For the text-containing cell, return its midpoint in (x, y) coordinate format. 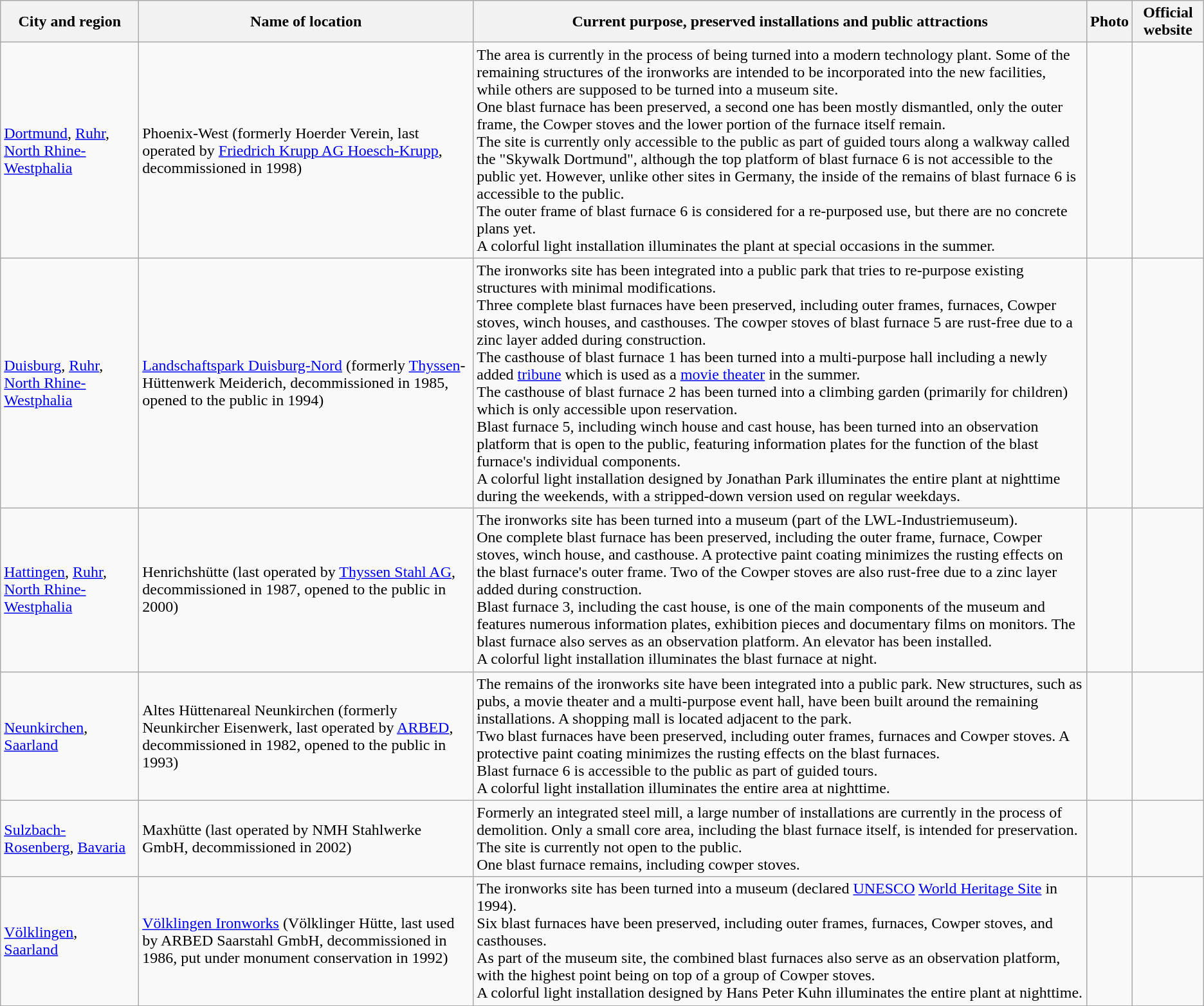
Neunkirchen, Saarland (69, 736)
Current purpose, preserved installations and public attractions (780, 22)
Name of location (306, 22)
City and region (69, 22)
Altes Hüttenareal Neunkirchen (formerly Neunkircher Eisenwerk, last operated by ARBED, decommissioned in 1982, opened to the public in 1993) (306, 736)
Hattingen, Ruhr, North Rhine-Westphalia (69, 590)
Maxhütte (last operated by NMH Stahlwerke GmbH, decommissioned in 2002) (306, 839)
Henrichshütte (last operated by Thyssen Stahl AG, decommissioned in 1987, opened to the public in 2000) (306, 590)
Landschaftspark Duisburg-Nord (formerly Thyssen-Hüttenwerk Meiderich, decommissioned in 1985, opened to the public in 1994) (306, 383)
Phoenix-West (formerly Hoerder Verein, last operated by Friedrich Krupp AG Hoesch-Krupp, decommissioned in 1998) (306, 151)
Völklingen Ironworks (Völklinger Hütte, last used by ARBED Saarstahl GmbH, decommissioned in 1986, put under monument conservation in 1992) (306, 941)
Duisburg, Ruhr, North Rhine-Westphalia (69, 383)
Sulzbach-Rosenberg, Bavaria (69, 839)
Official website (1168, 22)
Völklingen, Saarland (69, 941)
Photo (1110, 22)
Dortmund, Ruhr, North Rhine-Westphalia (69, 151)
